Provide the (x, y) coordinate of the cell's center where the given text is located.  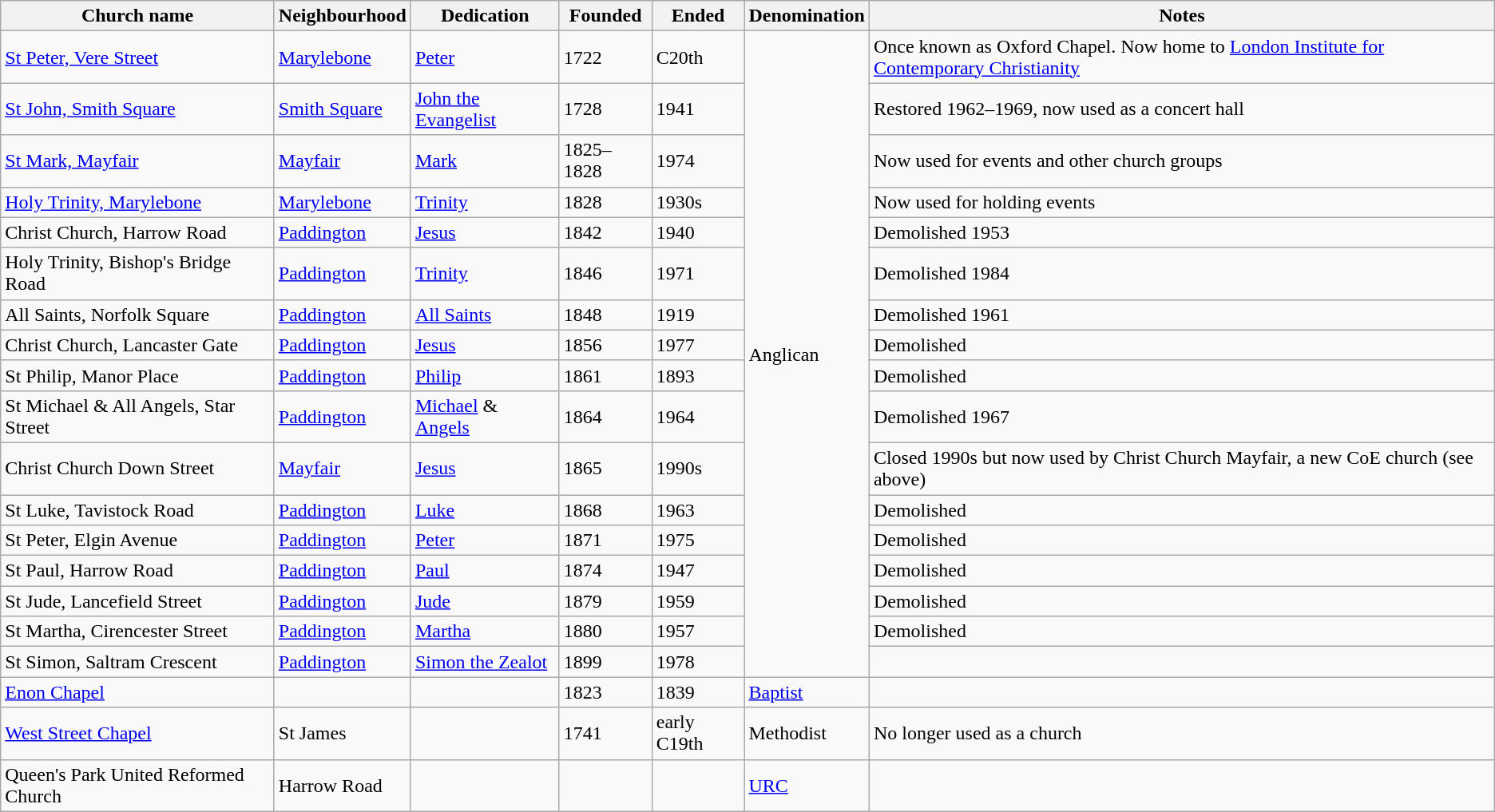
1864 (605, 417)
1959 (698, 601)
St Peter, Elgin Avenue (137, 541)
1722 (605, 57)
1865 (605, 468)
Smith Square (342, 109)
1741 (605, 733)
Now used for events and other church groups (1182, 161)
1823 (605, 692)
Demolished 1953 (1182, 232)
1842 (605, 232)
Queen's Park United Reformed Church (137, 786)
Holy Trinity, Marylebone (137, 202)
Christ Church, Harrow Road (137, 232)
1977 (698, 345)
1947 (698, 571)
Christ Church, Lancaster Gate (137, 345)
C20th (698, 57)
Now used for holding events (1182, 202)
Simon the Zealot (485, 662)
Ended (698, 16)
1941 (698, 109)
1893 (698, 375)
No longer used as a church (1182, 733)
St Paul, Harrow Road (137, 571)
1846 (605, 273)
1828 (605, 202)
1874 (605, 571)
St Luke, Tavistock Road (137, 510)
Michael & Angels (485, 417)
1957 (698, 632)
1856 (605, 345)
St Philip, Manor Place (137, 375)
1974 (698, 161)
St Michael & All Angels, Star Street (137, 417)
1899 (605, 662)
Baptist (807, 692)
Anglican (807, 355)
1940 (698, 232)
Demolished 1961 (1182, 315)
Enon Chapel (137, 692)
Harrow Road (342, 786)
1825–1828 (605, 161)
Neighbourhood (342, 16)
1919 (698, 315)
Luke (485, 510)
1848 (605, 315)
Holy Trinity, Bishop's Bridge Road (137, 273)
early C19th (698, 733)
Jude (485, 601)
Notes (1182, 16)
Closed 1990s but now used by Christ Church Mayfair, a new CoE church (see above) (1182, 468)
1839 (698, 692)
All Saints (485, 315)
John the Evangelist (485, 109)
St James (342, 733)
1930s (698, 202)
1964 (698, 417)
St Martha, Cirencester Street (137, 632)
1975 (698, 541)
1861 (605, 375)
1971 (698, 273)
All Saints, Norfolk Square (137, 315)
URC (807, 786)
Dedication (485, 16)
Paul (485, 571)
1963 (698, 510)
Methodist (807, 733)
St Mark, Mayfair (137, 161)
Restored 1962–1969, now used as a concert hall (1182, 109)
St Peter, Vere Street (137, 57)
Christ Church Down Street (137, 468)
Demolished 1967 (1182, 417)
1978 (698, 662)
1880 (605, 632)
1871 (605, 541)
Founded (605, 16)
Philip (485, 375)
1728 (605, 109)
1879 (605, 601)
Denomination (807, 16)
St Simon, Saltram Crescent (137, 662)
Once known as Oxford Chapel. Now home to London Institute for Contemporary Christianity (1182, 57)
West Street Chapel (137, 733)
Mark (485, 161)
1990s (698, 468)
St John, Smith Square (137, 109)
Martha (485, 632)
1868 (605, 510)
St Jude, Lancefield Street (137, 601)
Church name (137, 16)
Demolished 1984 (1182, 273)
